Find where the given text appears and provide that cell's center as [X, Y] coordinate. 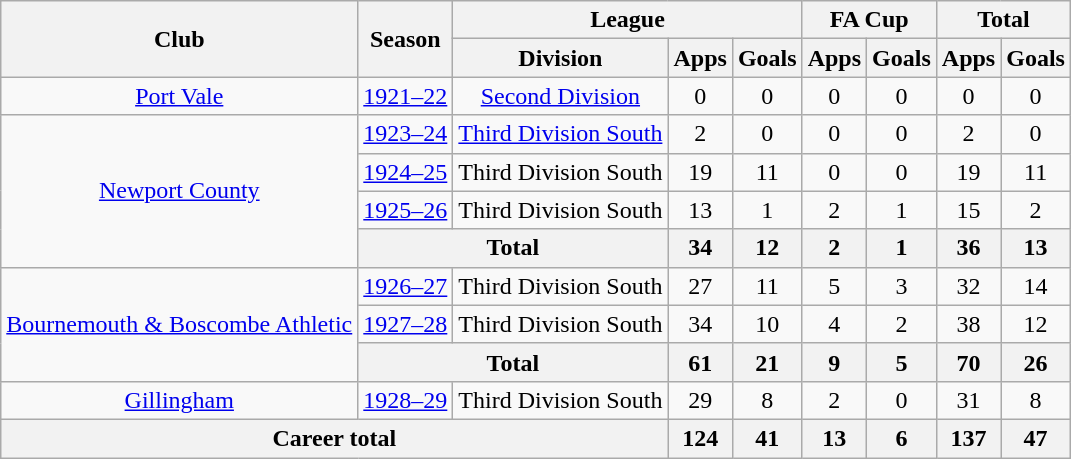
9 [834, 362]
47 [1036, 438]
27 [700, 286]
Gillingham [180, 400]
70 [968, 362]
Division [560, 58]
Season [406, 39]
15 [968, 210]
26 [1036, 362]
Second Division [560, 96]
38 [968, 324]
FA Cup [869, 20]
Club [180, 39]
3 [902, 286]
4 [834, 324]
1927–28 [406, 324]
Port Vale [180, 96]
6 [902, 438]
31 [968, 400]
14 [1036, 286]
21 [767, 362]
36 [968, 248]
Newport County [180, 191]
124 [700, 438]
41 [767, 438]
1926–27 [406, 286]
10 [767, 324]
1921–22 [406, 96]
61 [700, 362]
1923–24 [406, 134]
Bournemouth & Boscombe Athletic [180, 324]
32 [968, 286]
League [628, 20]
Career total [334, 438]
29 [700, 400]
137 [968, 438]
1925–26 [406, 210]
1924–25 [406, 172]
1928–29 [406, 400]
